For the text-containing cell, return its midpoint in (X, Y) coordinate format. 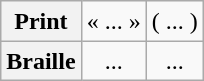
« ... » (114, 21)
Braille (41, 61)
( ... ) (174, 21)
Print (41, 21)
